Pinpoint the cell where the given text exists, returning its [x, y] midpoint coordinate. 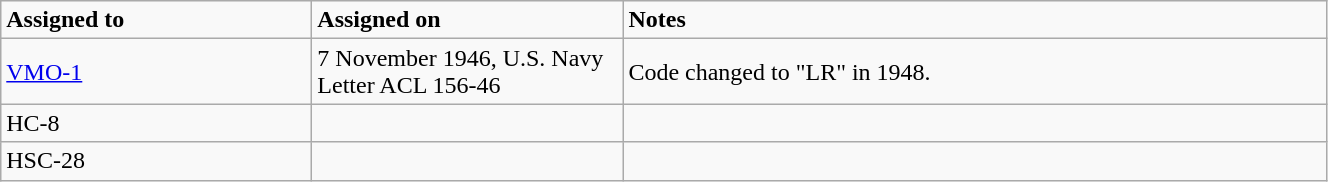
Notes [975, 20]
7 November 1946, U.S. Navy Letter ACL 156-46 [468, 72]
VMO-1 [156, 72]
Assigned on [468, 20]
HC-8 [156, 123]
Assigned to [156, 20]
HSC-28 [156, 161]
Code changed to "LR" in 1948. [975, 72]
